Determine the [X, Y] coordinate at the center of the cell enclosing the given text.  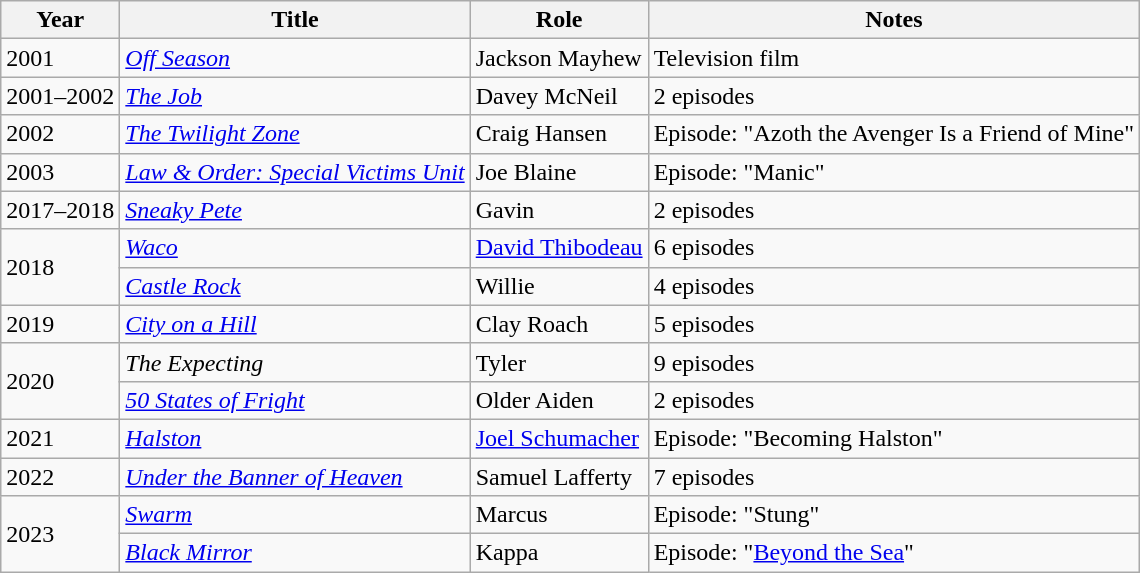
2017–2018 [60, 210]
Role [559, 20]
2020 [60, 381]
2021 [60, 438]
2001 [60, 58]
7 episodes [894, 477]
Swarm [295, 515]
Castle Rock [295, 286]
Television film [894, 58]
Older Aiden [559, 400]
6 episodes [894, 248]
2002 [60, 134]
Episode: "Beyond the Sea" [894, 553]
Kappa [559, 553]
City on a Hill [295, 324]
Title [295, 20]
9 episodes [894, 362]
4 episodes [894, 286]
The Expecting [295, 362]
The Job [295, 96]
Marcus [559, 515]
The Twilight Zone [295, 134]
Year [60, 20]
2018 [60, 267]
Sneaky Pete [295, 210]
Tyler [559, 362]
Joe Blaine [559, 172]
5 episodes [894, 324]
2022 [60, 477]
Law & Order: Special Victims Unit [295, 172]
Episode: "Manic" [894, 172]
Craig Hansen [559, 134]
Gavin [559, 210]
Willie [559, 286]
Samuel Lafferty [559, 477]
Episode: "Azoth the Avenger Is a Friend of Mine" [894, 134]
2023 [60, 534]
Halston [295, 438]
Off Season [295, 58]
Notes [894, 20]
Episode: "Stung" [894, 515]
David Thibodeau [559, 248]
Jackson Mayhew [559, 58]
50 States of Fright [295, 400]
Waco [295, 248]
Episode: "Becoming Halston" [894, 438]
2003 [60, 172]
Clay Roach [559, 324]
Davey McNeil [559, 96]
Under the Banner of Heaven [295, 477]
2019 [60, 324]
Black Mirror [295, 553]
Joel Schumacher [559, 438]
2001–2002 [60, 96]
